Scan for the cell matching the given text and deliver its (X, Y) coordinate at center. 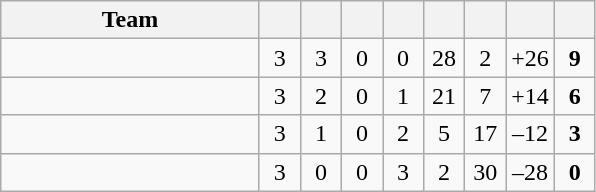
17 (486, 134)
7 (486, 96)
+26 (530, 58)
21 (444, 96)
30 (486, 172)
9 (574, 58)
–28 (530, 172)
–12 (530, 134)
+14 (530, 96)
6 (574, 96)
Team (130, 20)
5 (444, 134)
28 (444, 58)
